Locate the cell with the specified text and output its [x, y] center coordinate. 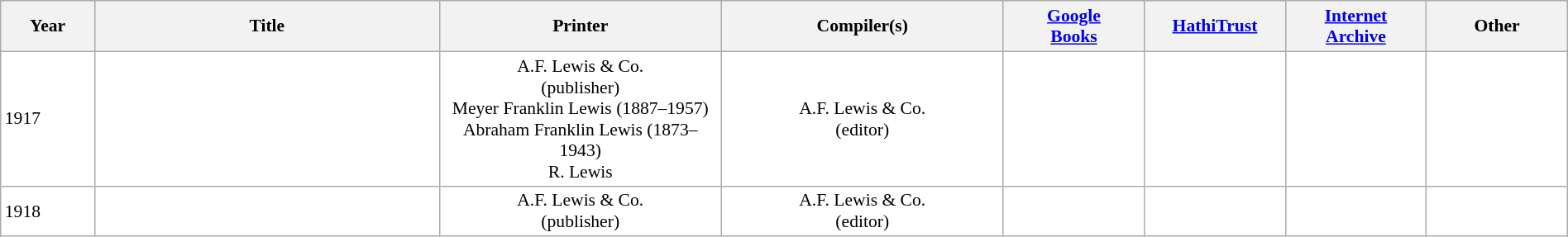
InternetArchive [1355, 26]
A.F. Lewis & Co.(publisher)Meyer Franklin Lewis (1887–1957)Abraham Franklin Lewis (1873–1943)R. Lewis [581, 119]
Printer [581, 26]
GoogleBooks [1073, 26]
Compiler(s) [862, 26]
A.F. Lewis & Co.(publisher) [581, 211]
1917 [48, 119]
1918 [48, 211]
Other [1497, 26]
Year [48, 26]
HathiTrust [1215, 26]
Title [266, 26]
